Extract the [X, Y] coordinate from the center of the cell holding the provided text.  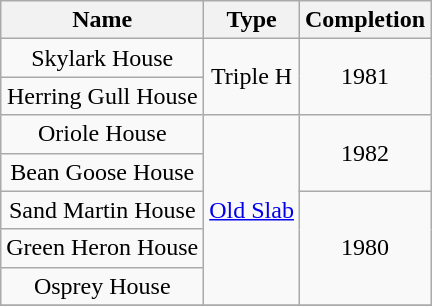
Oriole House [102, 134]
Skylark House [102, 58]
Triple H [252, 77]
Herring Gull House [102, 96]
Osprey House [102, 286]
Green Heron House [102, 248]
1980 [364, 248]
1982 [364, 153]
1981 [364, 77]
Old Slab [252, 210]
Bean Goose House [102, 172]
Completion [364, 20]
Sand Martin House [102, 210]
Type [252, 20]
Name [102, 20]
